Scan for the cell matching the given text and deliver its [X, Y] coordinate at center. 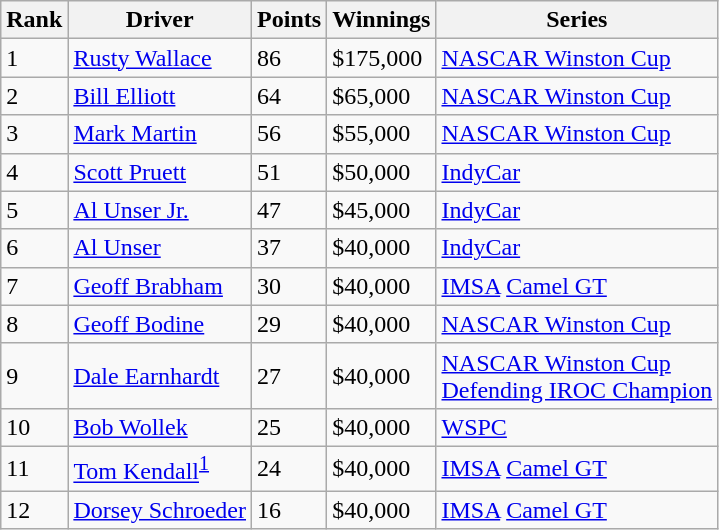
11 [34, 468]
24 [290, 468]
Dale Earnhardt [160, 376]
Rusty Wallace [160, 58]
64 [290, 96]
Tom Kendall1 [160, 468]
37 [290, 248]
2 [34, 96]
WSPC [577, 427]
5 [34, 210]
Geoff Brabham [160, 286]
Driver [160, 20]
$50,000 [382, 172]
25 [290, 427]
$55,000 [382, 134]
86 [290, 58]
Mark Martin [160, 134]
Rank [34, 20]
9 [34, 376]
$45,000 [382, 210]
10 [34, 427]
Points [290, 20]
6 [34, 248]
51 [290, 172]
56 [290, 134]
27 [290, 376]
7 [34, 286]
Scott Pruett [160, 172]
Geoff Bodine [160, 324]
Dorsey Schroeder [160, 510]
29 [290, 324]
Bob Wollek [160, 427]
Winnings [382, 20]
4 [34, 172]
$65,000 [382, 96]
3 [34, 134]
1 [34, 58]
47 [290, 210]
Bill Elliott [160, 96]
Al Unser Jr. [160, 210]
16 [290, 510]
12 [34, 510]
Al Unser [160, 248]
30 [290, 286]
$175,000 [382, 58]
Series [577, 20]
8 [34, 324]
NASCAR Winston CupDefending IROC Champion [577, 376]
